For the text-containing cell, return its midpoint in (X, Y) coordinate format. 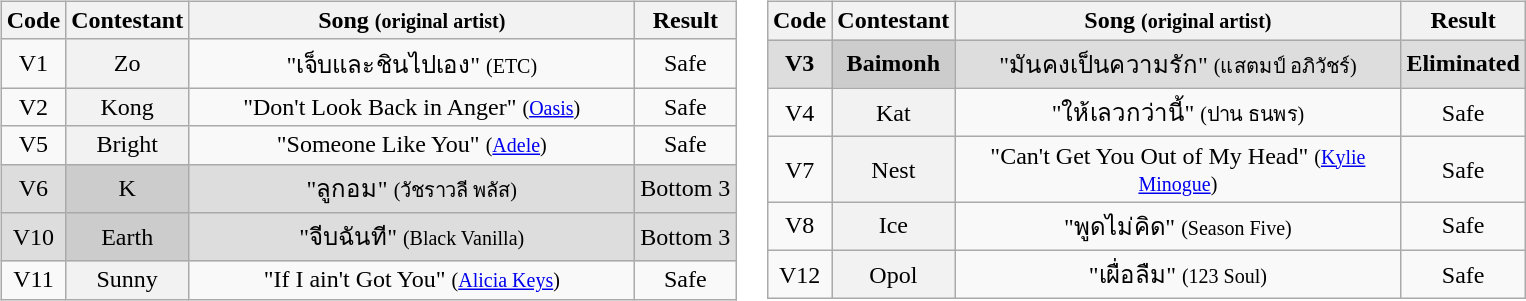
"Can't Get You Out of My Head" (Kylie Minogue) (1178, 170)
"เจ็บและชินไปเอง" (ETC) (412, 64)
V3 (799, 64)
Kat (894, 112)
Baimonh (894, 64)
"ให้เลวกว่านี้" (ปาน ธนพร) (1178, 112)
Ice (894, 226)
V8 (799, 226)
V4 (799, 112)
V12 (799, 274)
"Don't Look Back in Anger" (Oasis) (412, 107)
V10 (33, 238)
V1 (33, 64)
Earth (128, 238)
V2 (33, 107)
"เผื่อลืม" (123 Soul) (1178, 274)
V5 (33, 145)
V7 (799, 170)
"Someone Like You" (Adele) (412, 145)
Sunny (128, 280)
Nest (894, 170)
"จีบฉันที" (Black Vanilla) (412, 238)
"พูดไม่คิด" (Season Five) (1178, 226)
V11 (33, 280)
Zo (128, 64)
K (128, 188)
V6 (33, 188)
Opol (894, 274)
Eliminated (1463, 64)
Bright (128, 145)
Kong (128, 107)
"มันคงเป็นความรัก" (แสตมป์ อภิวัชร์) (1178, 64)
"If I ain't Got You" (Alicia Keys) (412, 280)
"ลูกอม" (วัชราวลี พลัส) (412, 188)
